Locate the cell with the specified text and output its (x, y) center coordinate. 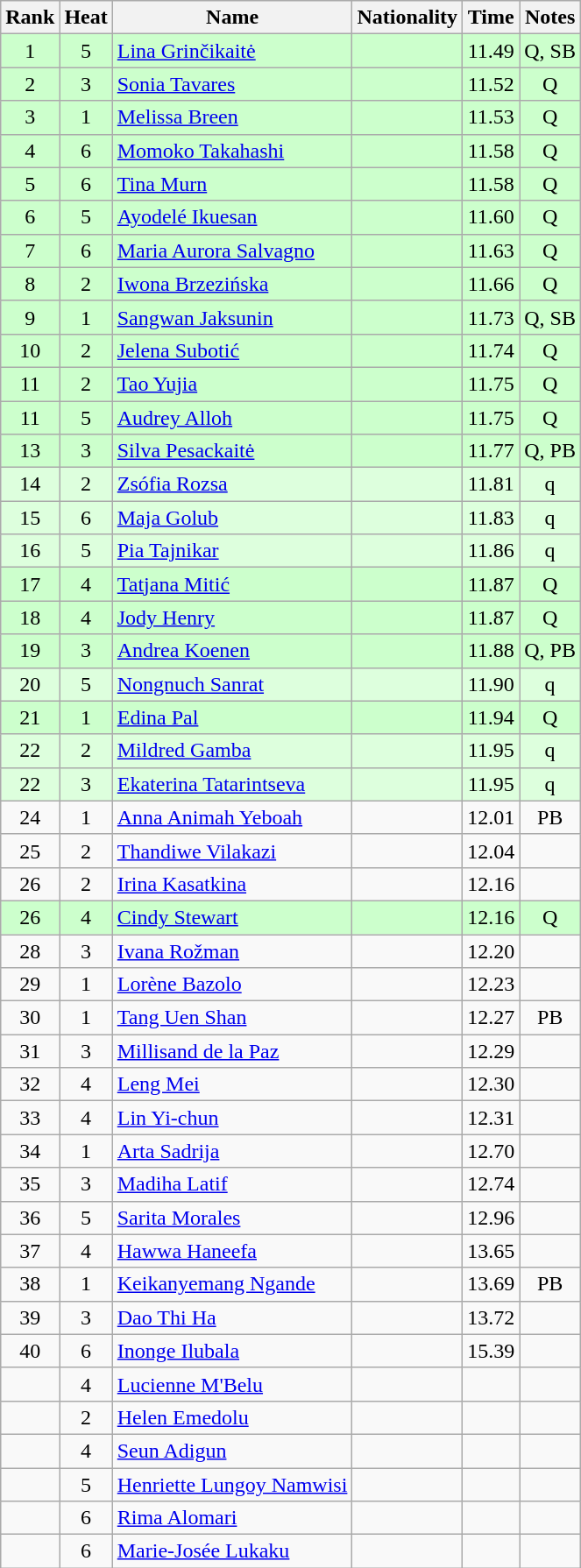
Lin Yi-chun (232, 1118)
Momoko Takahashi (232, 151)
33 (30, 1118)
11.66 (491, 284)
Silva Pesackaitė (232, 451)
Edina Pal (232, 717)
12.01 (491, 817)
12.74 (491, 1184)
12.30 (491, 1084)
38 (30, 1284)
Melissa Breen (232, 117)
Nationality (407, 18)
Ivana Rožman (232, 950)
24 (30, 817)
Madiha Latif (232, 1184)
16 (30, 551)
28 (30, 950)
Tao Yujia (232, 384)
Maja Golub (232, 518)
Cindy Stewart (232, 917)
Audrey Alloh (232, 418)
Marie-Josée Lukaku (232, 1551)
Zsófia Rozsa (232, 484)
11.52 (491, 84)
Time (491, 18)
Sangwan Jaksunin (232, 317)
Seun Adigun (232, 1451)
18 (30, 618)
11.73 (491, 317)
13.69 (491, 1284)
Lina Grinčikaitė (232, 51)
21 (30, 717)
Millisand de la Paz (232, 1051)
Rima Alomari (232, 1518)
7 (30, 251)
11.74 (491, 350)
Irina Kasatkina (232, 884)
Name (232, 18)
Lucienne M'Belu (232, 1384)
Notes (550, 18)
15.39 (491, 1351)
25 (30, 851)
Andrea Koenen (232, 651)
Tatjana Mitić (232, 584)
13 (30, 451)
11.88 (491, 651)
Jelena Subotić (232, 350)
Inonge Ilubala (232, 1351)
Maria Aurora Salvagno (232, 251)
39 (30, 1317)
Heat (86, 18)
11.60 (491, 217)
Sonia Tavares (232, 84)
12.20 (491, 950)
31 (30, 1051)
8 (30, 284)
11.86 (491, 551)
12.96 (491, 1218)
40 (30, 1351)
20 (30, 684)
Helen Emedolu (232, 1417)
Jody Henry (232, 618)
Pia Tajnikar (232, 551)
Lorène Bazolo (232, 985)
12.29 (491, 1051)
12.27 (491, 1018)
12.31 (491, 1118)
11.49 (491, 51)
Tina Murn (232, 184)
Rank (30, 18)
32 (30, 1084)
29 (30, 985)
Nongnuch Sanrat (232, 684)
Thandiwe Vilakazi (232, 851)
Mildred Gamba (232, 751)
11.81 (491, 484)
11.90 (491, 684)
Dao Thi Ha (232, 1317)
Hawwa Haneefa (232, 1251)
9 (30, 317)
11.63 (491, 251)
12.70 (491, 1151)
Ayodelé Ikuesan (232, 217)
Ekaterina Tatarintseva (232, 784)
15 (30, 518)
11.77 (491, 451)
Iwona Brzezińska (232, 284)
37 (30, 1251)
11.53 (491, 117)
11.83 (491, 518)
Anna Animah Yeboah (232, 817)
36 (30, 1218)
Arta Sadrija (232, 1151)
14 (30, 484)
12.04 (491, 851)
12.23 (491, 985)
Leng Mei (232, 1084)
10 (30, 350)
34 (30, 1151)
13.65 (491, 1251)
Henriette Lungoy Namwisi (232, 1485)
11.94 (491, 717)
Keikanyemang Ngande (232, 1284)
Tang Uen Shan (232, 1018)
19 (30, 651)
30 (30, 1018)
13.72 (491, 1317)
35 (30, 1184)
Sarita Morales (232, 1218)
17 (30, 584)
